Capture the cell that displays the provided text and extract its [X, Y] central coordinate. 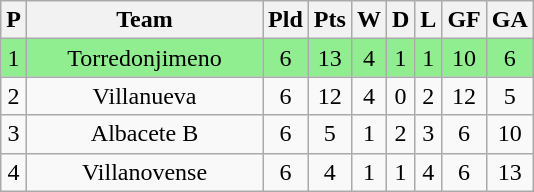
Albacete B [144, 134]
Pts [330, 20]
0 [400, 96]
Torredonjimeno [144, 58]
P [14, 20]
W [368, 20]
Pld [286, 20]
GF [464, 20]
Villanueva [144, 96]
GA [510, 20]
D [400, 20]
Team [144, 20]
L [428, 20]
Villanovense [144, 172]
